Locate the cell with the specified text and output its [X, Y] center coordinate. 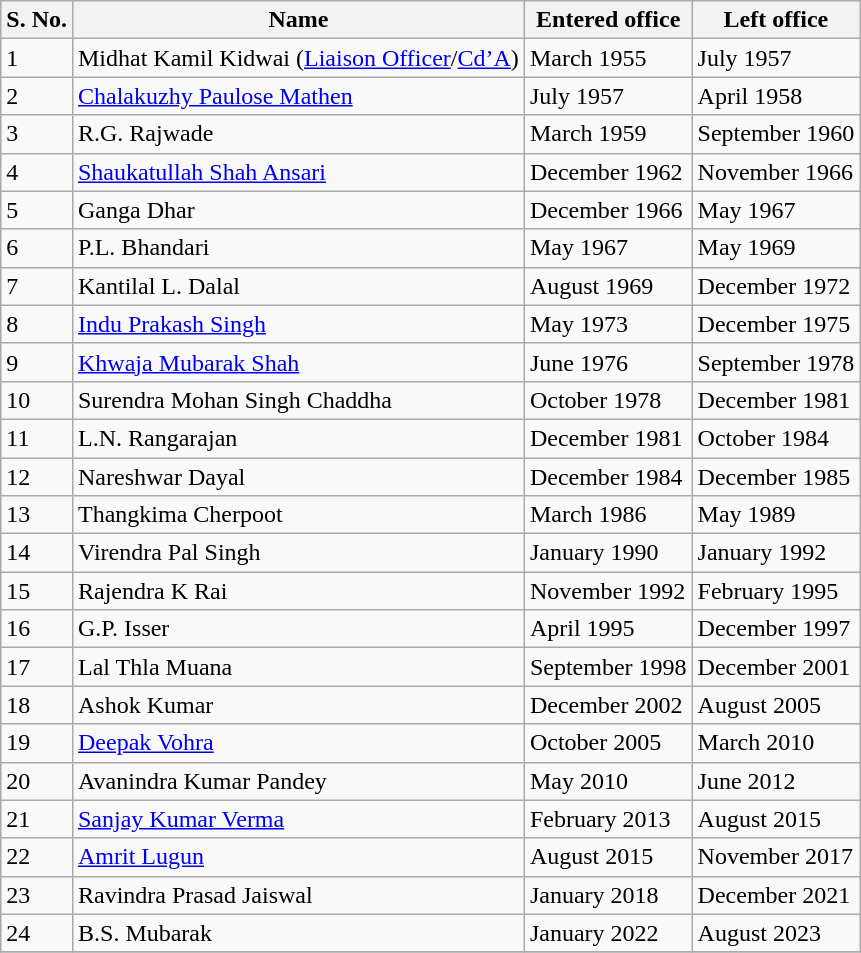
December 2001 [776, 667]
Ganga Dhar [298, 210]
6 [37, 248]
11 [37, 438]
Ravindra Prasad Jaiswal [298, 895]
Left office [776, 20]
Rajendra K Rai [298, 591]
December 1962 [608, 172]
15 [37, 591]
16 [37, 629]
4 [37, 172]
February 2013 [608, 819]
November 1966 [776, 172]
8 [37, 324]
Chalakuzhy Paulose Mathen [298, 96]
24 [37, 933]
December 1985 [776, 477]
Thangkima Cherpoot [298, 515]
August 2005 [776, 705]
5 [37, 210]
Surendra Mohan Singh Chaddha [298, 400]
September 1998 [608, 667]
December 1997 [776, 629]
May 1973 [608, 324]
August 2023 [776, 933]
January 2018 [608, 895]
March 1959 [608, 134]
February 1995 [776, 591]
17 [37, 667]
October 1984 [776, 438]
R.G. Rajwade [298, 134]
March 1986 [608, 515]
Virendra Pal Singh [298, 553]
March 2010 [776, 743]
Sanjay Kumar Verma [298, 819]
9 [37, 362]
October 1978 [608, 400]
B.S. Mubarak [298, 933]
20 [37, 781]
November 1992 [608, 591]
Name [298, 20]
13 [37, 515]
3 [37, 134]
23 [37, 895]
December 1975 [776, 324]
April 1958 [776, 96]
14 [37, 553]
Entered office [608, 20]
Deepak Vohra [298, 743]
21 [37, 819]
1 [37, 58]
June 1976 [608, 362]
December 1972 [776, 286]
November 2017 [776, 857]
May 1969 [776, 248]
December 2021 [776, 895]
Avanindra Kumar Pandey [298, 781]
January 2022 [608, 933]
12 [37, 477]
June 2012 [776, 781]
Midhat Kamil Kidwai (Liaison Officer/Cd’A) [298, 58]
May 1989 [776, 515]
April 1995 [608, 629]
May 2010 [608, 781]
Lal Thla Muana [298, 667]
2 [37, 96]
October 2005 [608, 743]
August 1969 [608, 286]
P.L. Bhandari [298, 248]
January 1992 [776, 553]
S. No. [37, 20]
22 [37, 857]
Indu Prakash Singh [298, 324]
September 1960 [776, 134]
10 [37, 400]
December 2002 [608, 705]
March 1955 [608, 58]
December 1966 [608, 210]
Ashok Kumar [298, 705]
Kantilal L. Dalal [298, 286]
7 [37, 286]
December 1984 [608, 477]
L.N. Rangarajan [298, 438]
Amrit Lugun [298, 857]
18 [37, 705]
G.P. Isser [298, 629]
Shaukatullah Shah Ansari [298, 172]
19 [37, 743]
Nareshwar Dayal [298, 477]
September 1978 [776, 362]
January 1990 [608, 553]
Khwaja Mubarak Shah [298, 362]
